For the text-containing cell, return its midpoint in [x, y] coordinate format. 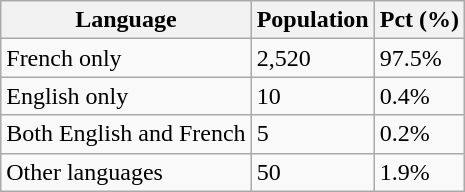
10 [312, 96]
Language [126, 20]
2,520 [312, 58]
Pct (%) [419, 20]
97.5% [419, 58]
English only [126, 96]
0.4% [419, 96]
1.9% [419, 172]
French only [126, 58]
Other languages [126, 172]
50 [312, 172]
Both English and French [126, 134]
0.2% [419, 134]
Population [312, 20]
5 [312, 134]
